Locate the cell with the specified text and output its (X, Y) center coordinate. 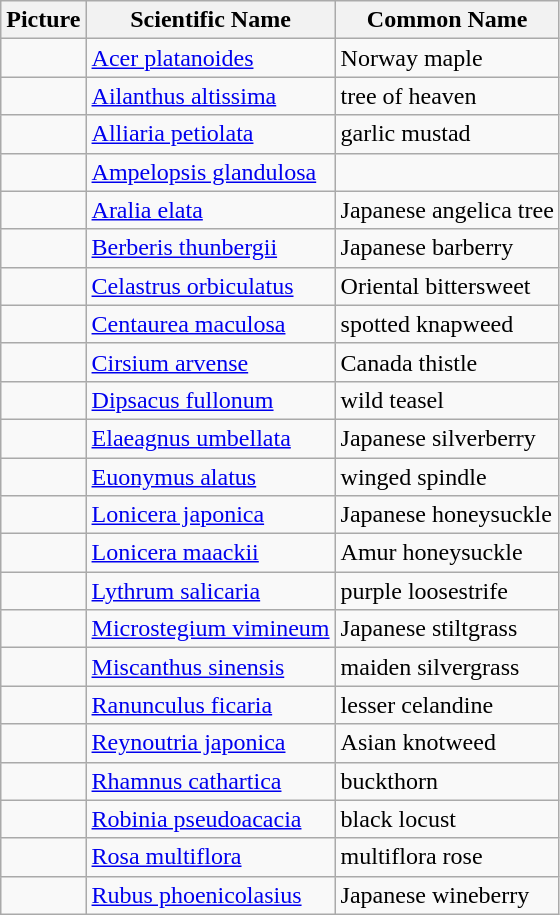
Berberis thunbergii (210, 248)
Elaeagnus umbellata (210, 438)
Centaurea maculosa (210, 324)
Amur honeysuckle (447, 553)
Japanese angelica tree (447, 210)
Japanese stiltgrass (447, 629)
Asian knotweed (447, 743)
Rhamnus cathartica (210, 781)
multiflora rose (447, 857)
Acer platanoides (210, 58)
buckthorn (447, 781)
Norway maple (447, 58)
Lythrum salicaria (210, 591)
Rubus phoenicolasius (210, 895)
lesser celandine (447, 705)
Celastrus orbiculatus (210, 286)
Scientific Name (210, 20)
spotted knapweed (447, 324)
Robinia pseudoacacia (210, 819)
Ailanthus altissima (210, 96)
Japanese silverberry (447, 438)
winged spindle (447, 477)
Oriental bittersweet (447, 286)
Euonymus alatus (210, 477)
garlic mustad (447, 134)
Japanese honeysuckle (447, 515)
purple loosestrife (447, 591)
Reynoutria japonica (210, 743)
Aralia elata (210, 210)
Picture (44, 20)
Miscanthus sinensis (210, 667)
Rosa multiflora (210, 857)
Microstegium vimineum (210, 629)
Cirsium arvense (210, 362)
Lonicera japonica (210, 515)
Japanese wineberry (447, 895)
Japanese barberry (447, 248)
tree of heaven (447, 96)
wild teasel (447, 400)
Lonicera maackii (210, 553)
Dipsacus fullonum (210, 400)
Ranunculus ficaria (210, 705)
Common Name (447, 20)
Canada thistle (447, 362)
maiden silvergrass (447, 667)
Ampelopsis glandulosa (210, 172)
black locust (447, 819)
Alliaria petiolata (210, 134)
